Capture the cell that displays the provided text and extract its (x, y) central coordinate. 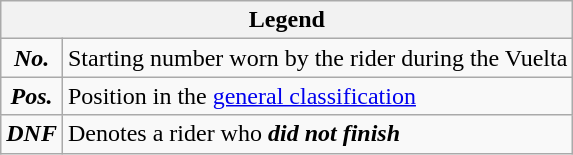
Position in the general classification (317, 96)
Starting number worn by the rider during the Vuelta (317, 58)
Legend (287, 20)
Pos. (32, 96)
Denotes a rider who did not finish (317, 134)
DNF (32, 134)
No. (32, 58)
